Locate the cell with the specified text and output its [x, y] center coordinate. 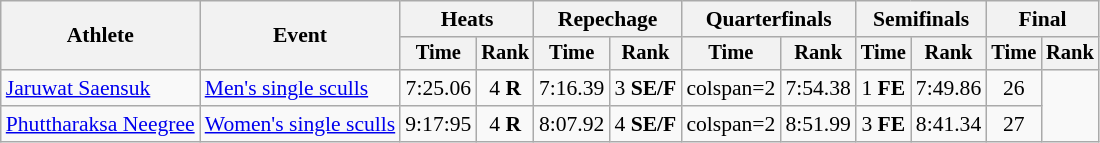
Women's single sculls [300, 124]
Semifinals [921, 19]
9:17:95 [438, 124]
Repechage [608, 19]
Event [300, 36]
7:54.38 [818, 88]
Athlete [100, 36]
1 FE [884, 88]
7:16.39 [572, 88]
7:49.86 [948, 88]
7:25.06 [438, 88]
4 SE/F [645, 124]
Final [1042, 19]
8:51.99 [818, 124]
3 SE/F [645, 88]
8:07.92 [572, 124]
27 [1014, 124]
Phuttharaksa Neegree [100, 124]
3 FE [884, 124]
26 [1014, 88]
Jaruwat Saensuk [100, 88]
Men's single sculls [300, 88]
8:41.34 [948, 124]
Heats [467, 19]
Quarterfinals [768, 19]
